Determine the [x, y] coordinate at the center of the cell enclosing the given text.  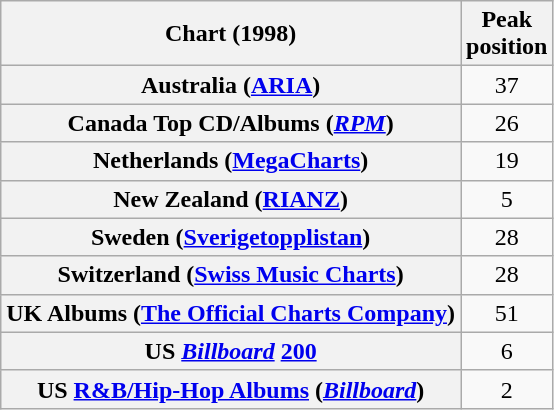
Australia (ARIA) [231, 85]
2 [506, 389]
26 [506, 123]
19 [506, 161]
37 [506, 85]
5 [506, 199]
6 [506, 351]
Switzerland (Swiss Music Charts) [231, 275]
US Billboard 200 [231, 351]
51 [506, 313]
Netherlands (MegaCharts) [231, 161]
New Zealand (RIANZ) [231, 199]
Chart (1998) [231, 34]
US R&B/Hip-Hop Albums (Billboard) [231, 389]
Canada Top CD/Albums (RPM) [231, 123]
Sweden (Sverigetopplistan) [231, 237]
UK Albums (The Official Charts Company) [231, 313]
Peakposition [506, 34]
